Search for the cell housing the specified text and yield its [X, Y] center coordinate. 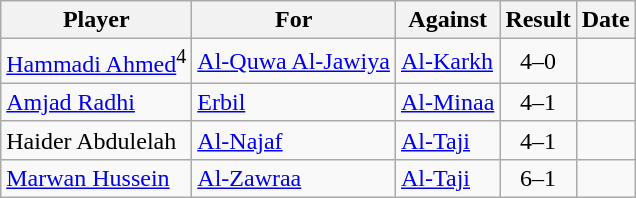
Amjad Radhi [96, 102]
Al-Quwa Al-Jawiya [294, 62]
Haider Abdulelah [96, 140]
Hammadi Ahmed4 [96, 62]
4–0 [538, 62]
For [294, 20]
Al-Najaf [294, 140]
Against [447, 20]
6–1 [538, 178]
Al-Minaa [447, 102]
Erbil [294, 102]
Result [538, 20]
Al-Karkh [447, 62]
Marwan Hussein [96, 178]
Al-Zawraa [294, 178]
Date [606, 20]
Player [96, 20]
